Scan for the cell matching the given text and deliver its [x, y] coordinate at center. 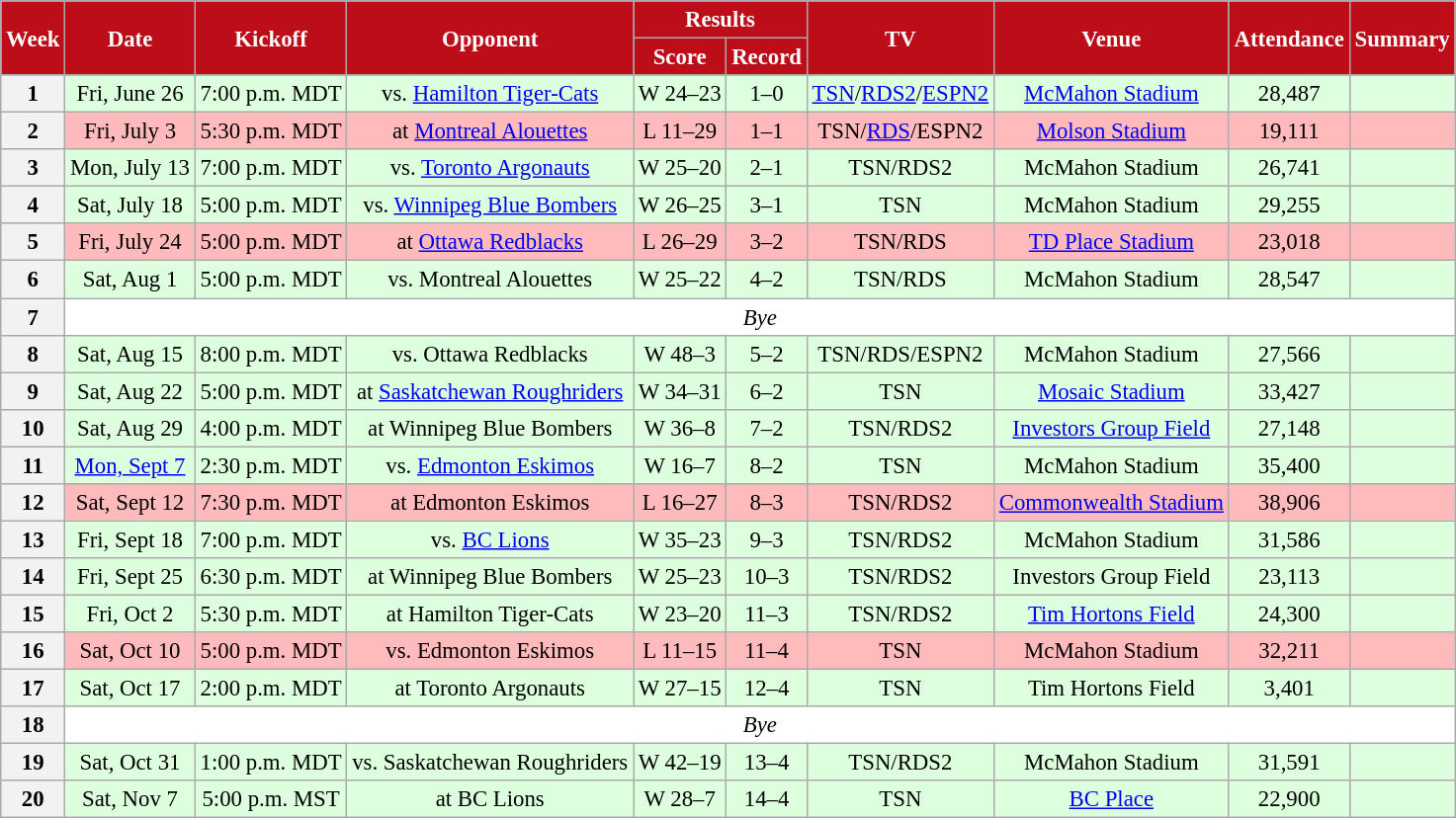
W 48–3 [679, 354]
29,255 [1289, 205]
Date [130, 38]
W 36–8 [679, 428]
4–2 [767, 280]
Commonwealth Stadium [1111, 503]
Sat, Aug 15 [130, 354]
22,900 [1289, 799]
7:30 p.m. MDT [271, 503]
Mosaic Stadium [1111, 391]
W 25–22 [679, 280]
L 11–15 [679, 651]
W 25–20 [679, 168]
7–2 [767, 428]
28,547 [1289, 280]
Sat, Oct 31 [130, 763]
Score [679, 57]
at BC Lions [490, 799]
6:30 p.m. MDT [271, 577]
27,148 [1289, 428]
Fri, June 26 [130, 94]
Kickoff [271, 38]
Attendance [1289, 38]
6 [34, 280]
17 [34, 689]
vs. Winnipeg Blue Bombers [490, 205]
8 [34, 354]
14 [34, 577]
5:00 p.m. MST [271, 799]
W 23–20 [679, 613]
1–1 [767, 131]
Opponent [490, 38]
1 [34, 94]
23,113 [1289, 577]
31,586 [1289, 539]
27,566 [1289, 354]
3–2 [767, 242]
Sat, Sept 12 [130, 503]
Mon, Sept 7 [130, 465]
6–2 [767, 391]
14–4 [767, 799]
vs. Toronto Argonauts [490, 168]
W 16–7 [679, 465]
Fri, Sept 18 [130, 539]
Fri, July 3 [130, 131]
at Saskatchewan Roughriders [490, 391]
TD Place Stadium [1111, 242]
vs. Hamilton Tiger-Cats [490, 94]
35,400 [1289, 465]
28,487 [1289, 94]
4 [34, 205]
19,111 [1289, 131]
19 [34, 763]
8:00 p.m. MDT [271, 354]
3,401 [1289, 689]
Sat, July 18 [130, 205]
7 [34, 317]
W 25–23 [679, 577]
2 [34, 131]
W 26–25 [679, 205]
Mon, July 13 [130, 168]
Results [720, 20]
W 27–15 [679, 689]
2–1 [767, 168]
Sat, Aug 1 [130, 280]
Molson Stadium [1111, 131]
26,741 [1289, 168]
9 [34, 391]
Summary [1402, 38]
5–2 [767, 354]
2:30 p.m. MDT [271, 465]
11 [34, 465]
W 34–31 [679, 391]
13–4 [767, 763]
vs. BC Lions [490, 539]
3–1 [767, 205]
Fri, Oct 2 [130, 613]
3 [34, 168]
20 [34, 799]
L 11–29 [679, 131]
Fri, July 24 [130, 242]
4:00 p.m. MDT [271, 428]
vs. Montreal Alouettes [490, 280]
1:00 p.m. MDT [271, 763]
9–3 [767, 539]
Sat, Aug 29 [130, 428]
at Ottawa Redblacks [490, 242]
Sat, Aug 22 [130, 391]
at Edmonton Eskimos [490, 503]
at Montreal Alouettes [490, 131]
12 [34, 503]
W 35–23 [679, 539]
18 [34, 725]
L 26–29 [679, 242]
10–3 [767, 577]
15 [34, 613]
38,906 [1289, 503]
12–4 [767, 689]
vs. Ottawa Redblacks [490, 354]
Fri, Sept 25 [130, 577]
11–4 [767, 651]
Sat, Oct 17 [130, 689]
Record [767, 57]
8–2 [767, 465]
W 28–7 [679, 799]
TV [899, 38]
L 16–27 [679, 503]
Sat, Nov 7 [130, 799]
Sat, Oct 10 [130, 651]
2:00 p.m. MDT [271, 689]
8–3 [767, 503]
W 42–19 [679, 763]
Venue [1111, 38]
Week [34, 38]
W 24–23 [679, 94]
33,427 [1289, 391]
32,211 [1289, 651]
31,591 [1289, 763]
11–3 [767, 613]
BC Place [1111, 799]
at Toronto Argonauts [490, 689]
TSN/RDS2/ESPN2 [899, 94]
16 [34, 651]
13 [34, 539]
10 [34, 428]
1–0 [767, 94]
5 [34, 242]
vs. Saskatchewan Roughriders [490, 763]
at Hamilton Tiger-Cats [490, 613]
23,018 [1289, 242]
24,300 [1289, 613]
